Locate the cell with the specified text and output its (X, Y) center coordinate. 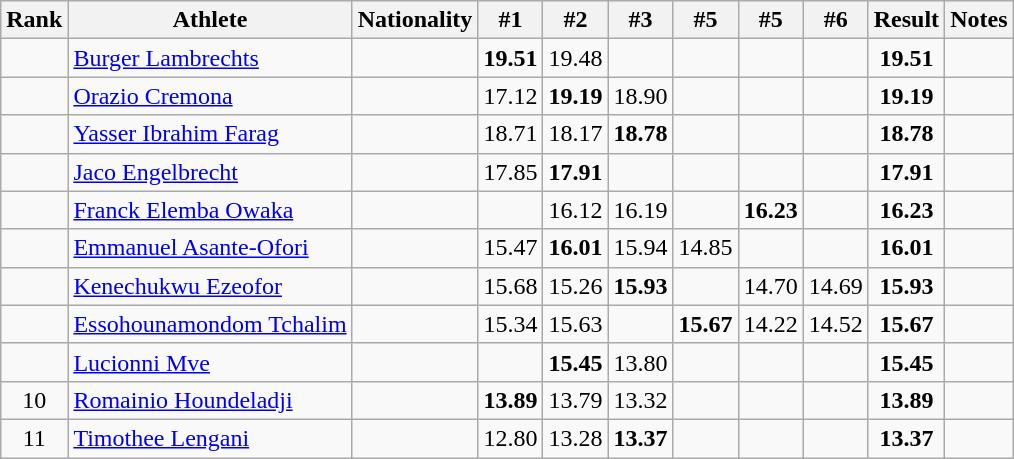
15.68 (510, 286)
14.22 (770, 324)
Nationality (415, 20)
14.69 (836, 286)
#6 (836, 20)
10 (34, 400)
Timothee Lengani (210, 438)
Franck Elemba Owaka (210, 210)
Rank (34, 20)
Yasser Ibrahim Farag (210, 134)
13.80 (640, 362)
18.71 (510, 134)
15.63 (576, 324)
19.48 (576, 58)
Essohounamondom Tchalim (210, 324)
15.34 (510, 324)
Lucionni Mve (210, 362)
#3 (640, 20)
13.32 (640, 400)
Emmanuel Asante-Ofori (210, 248)
15.26 (576, 286)
15.94 (640, 248)
Romainio Houndeladji (210, 400)
18.17 (576, 134)
Kenechukwu Ezeofor (210, 286)
15.47 (510, 248)
14.85 (706, 248)
14.52 (836, 324)
Burger Lambrechts (210, 58)
16.12 (576, 210)
11 (34, 438)
Result (906, 20)
13.79 (576, 400)
Jaco Engelbrecht (210, 172)
18.90 (640, 96)
16.19 (640, 210)
Orazio Cremona (210, 96)
13.28 (576, 438)
#1 (510, 20)
12.80 (510, 438)
17.12 (510, 96)
Notes (979, 20)
17.85 (510, 172)
Athlete (210, 20)
14.70 (770, 286)
#2 (576, 20)
